Determine the (x, y) coordinate at the center of the cell enclosing the given text.  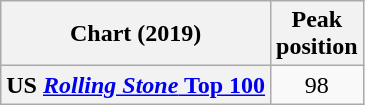
Chart (2019) (136, 34)
Peakposition (317, 34)
US Rolling Stone Top 100 (136, 85)
98 (317, 85)
